Extract the (x, y) coordinate from the center of the cell holding the provided text.  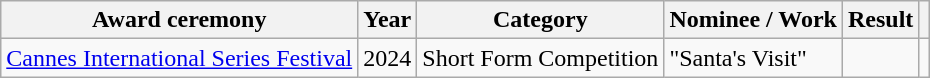
Year (388, 20)
Short Form Competition (540, 58)
Nominee / Work (754, 20)
Award ceremony (180, 20)
"Santa's Visit" (754, 58)
Result (880, 20)
Category (540, 20)
Cannes International Series Festival (180, 58)
2024 (388, 58)
